Extract the (x, y) coordinate from the center of the cell holding the provided text.  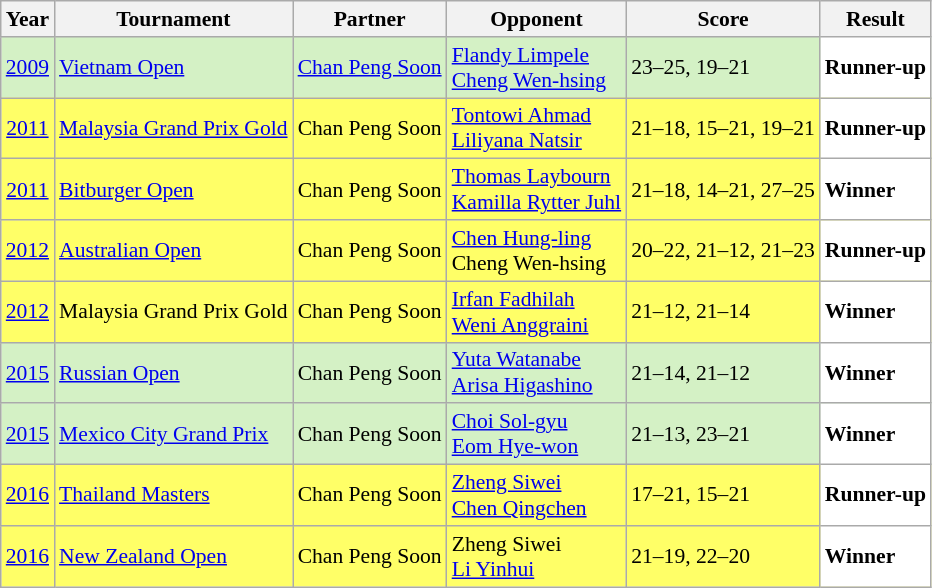
21–18, 14–21, 27–25 (723, 190)
Chen Hung-ling Cheng Wen-hsing (537, 250)
Zheng Siwei Chen Qingchen (537, 496)
Mexico City Grand Prix (174, 434)
Opponent (537, 19)
21–19, 22–20 (723, 556)
23–25, 19–21 (723, 68)
Result (876, 19)
Thailand Masters (174, 496)
New Zealand Open (174, 556)
Score (723, 19)
Yuta Watanabe Arisa Higashino (537, 372)
Australian Open (174, 250)
Tontowi Ahmad Liliyana Natsir (537, 128)
Thomas Laybourn Kamilla Rytter Juhl (537, 190)
21–18, 15–21, 19–21 (723, 128)
21–12, 21–14 (723, 312)
Russian Open (174, 372)
Zheng Siwei Li Yinhui (537, 556)
21–14, 21–12 (723, 372)
21–13, 23–21 (723, 434)
Tournament (174, 19)
Partner (370, 19)
Irfan Fadhilah Weni Anggraini (537, 312)
Flandy Limpele Cheng Wen-hsing (537, 68)
20–22, 21–12, 21–23 (723, 250)
2009 (28, 68)
Year (28, 19)
Bitburger Open (174, 190)
Vietnam Open (174, 68)
Choi Sol-gyu Eom Hye-won (537, 434)
17–21, 15–21 (723, 496)
